Return the [X, Y] coordinate for the center point of the cell that contains the specified text.  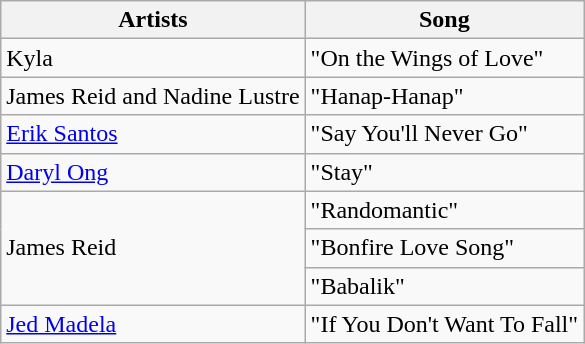
"Say You'll Never Go" [444, 134]
"If You Don't Want To Fall" [444, 324]
"On the Wings of Love" [444, 58]
"Hanap-Hanap" [444, 96]
Jed Madela [153, 324]
Erik Santos [153, 134]
Kyla [153, 58]
"Bonfire Love Song" [444, 248]
"Stay" [444, 172]
"Randomantic" [444, 210]
Artists [153, 20]
James Reid and Nadine Lustre [153, 96]
"Babalik" [444, 286]
Daryl Ong [153, 172]
James Reid [153, 248]
Song [444, 20]
